Return (x, y) of the center of cell containing provided text 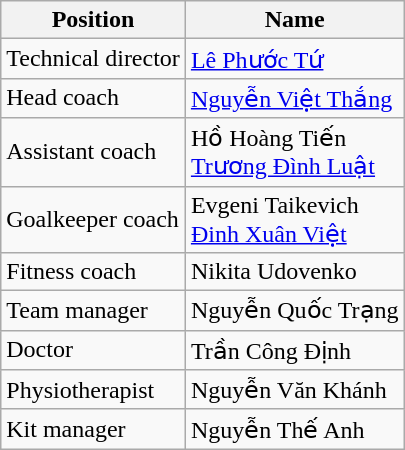
Nguyễn Thế Anh (294, 429)
Position (94, 20)
Hồ Hoàng Tiến Trương Đình Luật (294, 152)
Assistant coach (94, 152)
Lê Phước Tứ (294, 59)
Name (294, 20)
Team manager (94, 311)
Technical director (94, 59)
Goalkeeper coach (94, 220)
Trần Công Định (294, 350)
Nikita Udovenko (294, 272)
Physiotherapist (94, 390)
Evgeni Taikevich Đinh Xuân Việt (294, 220)
Head coach (94, 98)
Nguyễn Quốc Trạng (294, 311)
Fitness coach (94, 272)
Nguyễn Văn Khánh (294, 390)
Nguyễn Việt Thắng (294, 98)
Kit manager (94, 429)
Doctor (94, 350)
